Detect which cell encompasses the target text, then output its (x, y) center coordinate. 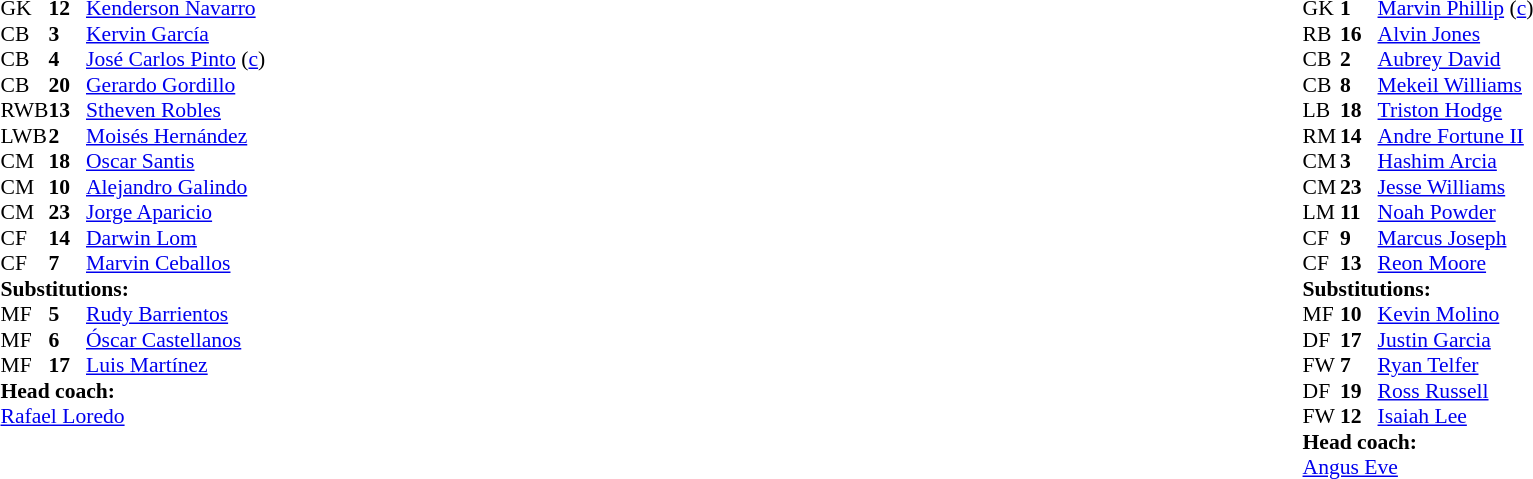
5 (67, 315)
RM (1322, 136)
Stheven Robles (176, 111)
9 (1359, 238)
Moisés Hernández (176, 136)
Darwin Lom (176, 238)
16 (1359, 34)
Head coach: (132, 391)
20 (67, 85)
LWB (24, 136)
RWB (24, 111)
8 (1359, 85)
12 (1359, 417)
Oscar Santis (176, 161)
11 (1359, 213)
Rudy Barrientos (176, 315)
6 (67, 340)
Marvin Ceballos (176, 263)
José Carlos Pinto (c) (176, 59)
RB (1322, 34)
Alejandro Galindo (176, 187)
Kervin García (176, 34)
Óscar Castellanos (176, 340)
Rafael Loredo (132, 417)
LM (1322, 213)
Jorge Aparicio (176, 213)
Gerardo Gordillo (176, 85)
Luis Martínez (176, 365)
4 (67, 59)
Substitutions: (132, 289)
LB (1322, 111)
19 (1359, 391)
